For the text-containing cell, return its midpoint in (X, Y) coordinate format. 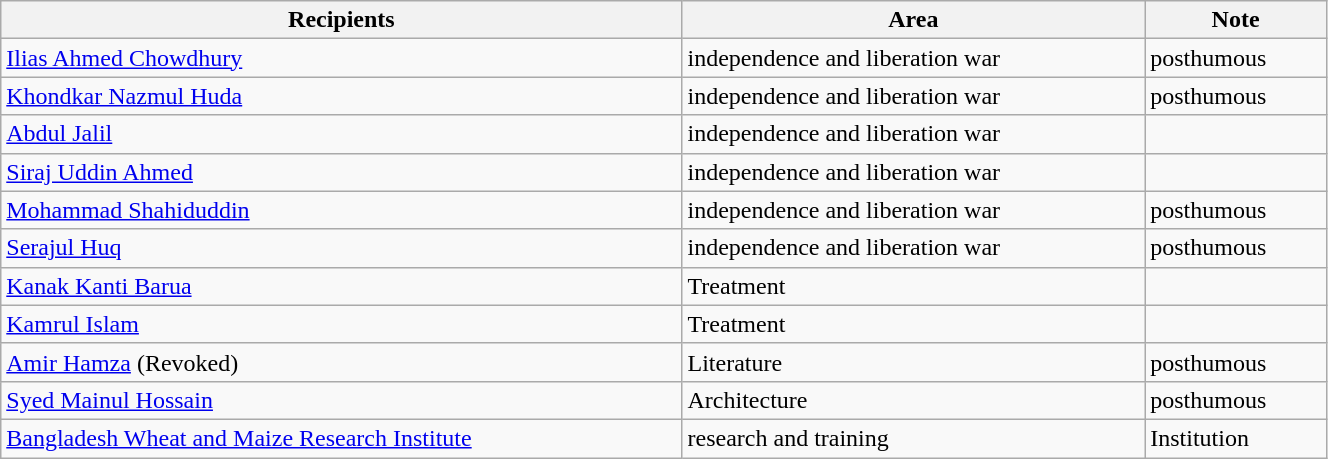
Recipients (342, 20)
Literature (914, 362)
Siraj Uddin Ahmed (342, 172)
Bangladesh Wheat and Maize Research Institute (342, 438)
Serajul Huq (342, 248)
Kanak Kanti Barua (342, 286)
Syed Mainul Hossain (342, 400)
Amir Hamza (Revoked) (342, 362)
Kamrul Islam (342, 324)
Architecture (914, 400)
Institution (1236, 438)
research and training (914, 438)
Mohammad Shahiduddin (342, 210)
Area (914, 20)
Ilias Ahmed Chowdhury (342, 58)
Khondkar Nazmul Huda (342, 96)
Note (1236, 20)
Abdul Jalil (342, 134)
